Capture the cell that displays the provided text and extract its (X, Y) central coordinate. 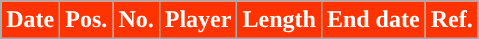
Length (279, 20)
Player (198, 20)
No. (136, 20)
Ref. (452, 20)
Pos. (86, 20)
End date (373, 20)
Date (30, 20)
